Search for the cell housing the specified text and yield its (x, y) center coordinate. 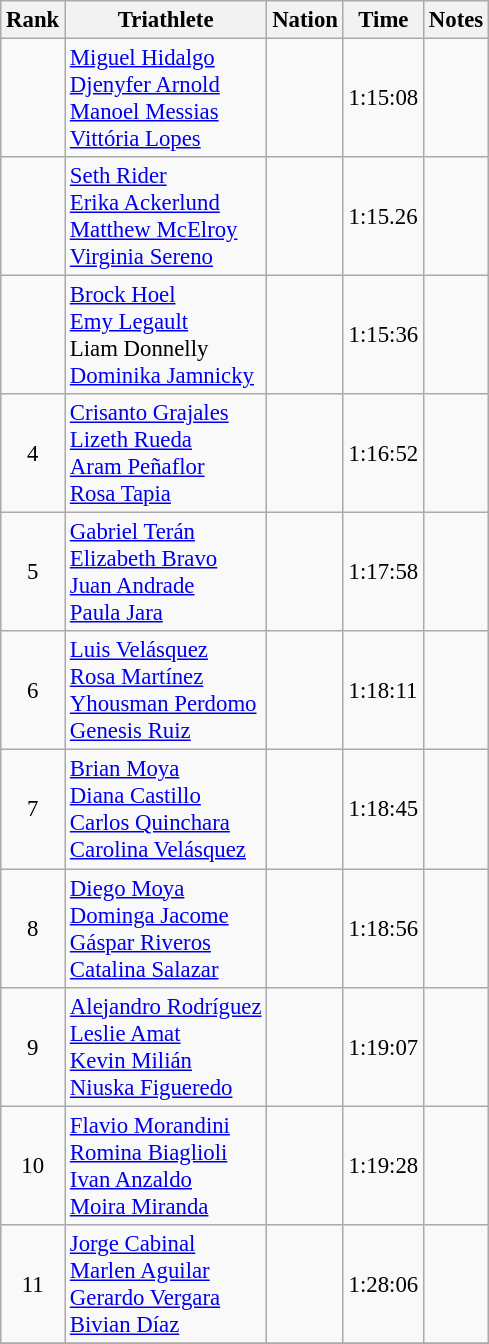
Time (383, 20)
1:15:08 (383, 98)
Brock HoelEmy LegaultLiam DonnellyDominika Jamnicky (166, 336)
8 (33, 928)
Gabriel TeránElizabeth BravoJuan AndradePaula Jara (166, 572)
Triathlete (166, 20)
1:18:45 (383, 810)
Crisanto GrajalesLizeth RuedaAram PeñaflorRosa Tapia (166, 454)
Luis VelásquezRosa MartínezYhousman PerdomoGenesis Ruiz (166, 692)
11 (33, 1284)
1:16:52 (383, 454)
9 (33, 1046)
7 (33, 810)
Rank (33, 20)
1:18:11 (383, 692)
Alejandro RodríguezLeslie AmatKevin MiliánNiuska Figueredo (166, 1046)
1:28:06 (383, 1284)
1:17:58 (383, 572)
Nation (305, 20)
Notes (456, 20)
5 (33, 572)
1:19:28 (383, 1166)
1:18:56 (383, 928)
Seth RiderErika AckerlundMatthew McElroyVirginia Sereno (166, 216)
6 (33, 692)
10 (33, 1166)
4 (33, 454)
Brian MoyaDiana CastilloCarlos QuincharaCarolina Velásquez (166, 810)
Flavio MorandiniRomina BiaglioliIvan AnzaldoMoira Miranda (166, 1166)
Diego MoyaDominga JacomeGáspar RiverosCatalina Salazar (166, 928)
Miguel HidalgoDjenyfer ArnoldManoel MessiasVittória Lopes (166, 98)
Jorge CabinalMarlen AguilarGerardo VergaraBivian Díaz (166, 1284)
1:19:07 (383, 1046)
1:15:36 (383, 336)
1:15.26 (383, 216)
